Provide the [X, Y] coordinate of the cell's center where the given text is located.  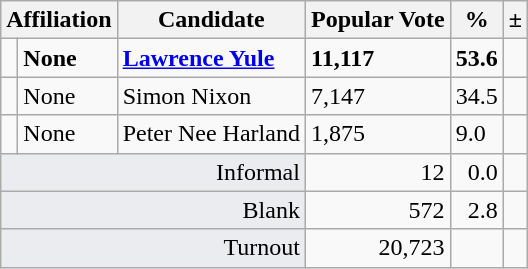
1,875 [378, 134]
20,723 [378, 248]
Turnout [154, 248]
0.0 [476, 172]
± [515, 20]
12 [378, 172]
Lawrence Yule [211, 58]
Blank [154, 210]
9.0 [476, 134]
Affiliation [59, 20]
53.6 [476, 58]
Candidate [211, 20]
7,147 [378, 96]
2.8 [476, 210]
Peter Nee Harland [211, 134]
Informal [154, 172]
11,117 [378, 58]
Popular Vote [378, 20]
% [476, 20]
572 [378, 210]
34.5 [476, 96]
Simon Nixon [211, 96]
